Detect which cell encompasses the target text, then output its (x, y) center coordinate. 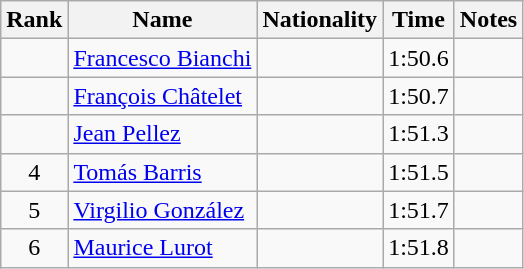
6 (34, 248)
5 (34, 210)
1:51.5 (419, 172)
1:51.8 (419, 248)
Nationality (320, 20)
1:50.7 (419, 96)
François Châtelet (162, 96)
Rank (34, 20)
1:51.3 (419, 134)
Francesco Bianchi (162, 58)
Time (419, 20)
Name (162, 20)
4 (34, 172)
1:51.7 (419, 210)
Notes (488, 20)
Maurice Lurot (162, 248)
Jean Pellez (162, 134)
Tomás Barris (162, 172)
Virgilio González (162, 210)
1:50.6 (419, 58)
